Detect which cell encompasses the target text, then output its [x, y] center coordinate. 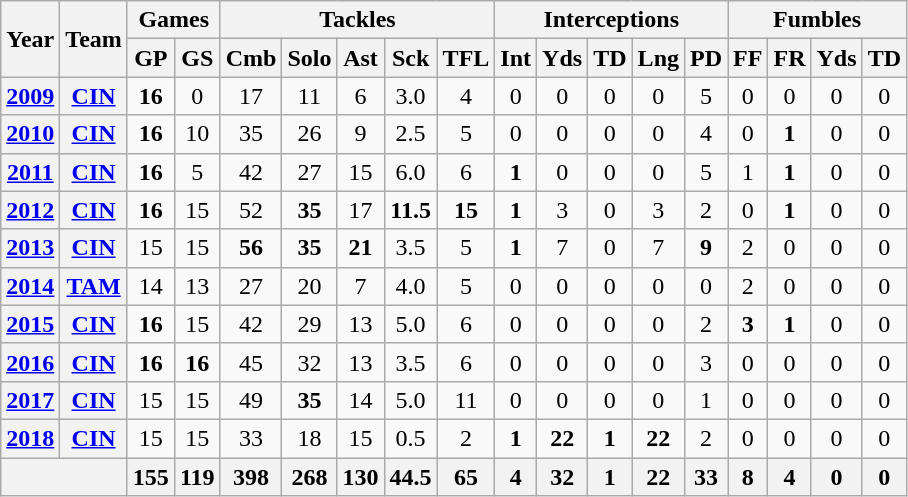
49 [251, 400]
2010 [30, 134]
6.0 [410, 172]
GP [150, 58]
20 [310, 286]
2009 [30, 96]
FF [748, 58]
119 [197, 477]
Games [174, 20]
Solo [310, 58]
52 [251, 210]
155 [150, 477]
65 [466, 477]
2011 [30, 172]
Interceptions [612, 20]
11.5 [410, 210]
44.5 [410, 477]
2.5 [410, 134]
Tackles [358, 20]
18 [310, 438]
10 [197, 134]
29 [310, 324]
2013 [30, 248]
FR [790, 58]
130 [360, 477]
TAM [94, 286]
Sck [410, 58]
0.5 [410, 438]
4.0 [410, 286]
2015 [30, 324]
2016 [30, 362]
45 [251, 362]
Int [516, 58]
398 [251, 477]
26 [310, 134]
Ast [360, 58]
PD [706, 58]
TFL [466, 58]
8 [748, 477]
2018 [30, 438]
2017 [30, 400]
Lng [658, 58]
Fumbles [818, 20]
2012 [30, 210]
268 [310, 477]
3.0 [410, 96]
Team [94, 39]
GS [197, 58]
2014 [30, 286]
56 [251, 248]
Cmb [251, 58]
Year [30, 39]
21 [360, 248]
